Extract the [x, y] coordinate from the center of the cell holding the provided text.  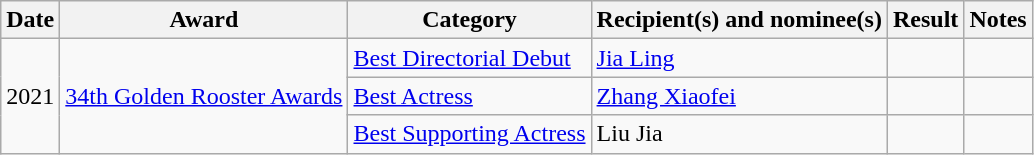
Category [470, 20]
Zhang Xiaofei [739, 96]
Best Directorial Debut [470, 58]
2021 [30, 96]
Jia Ling [739, 58]
Award [204, 20]
Recipient(s) and nominee(s) [739, 20]
34th Golden Rooster Awards [204, 96]
Notes [998, 20]
Result [925, 20]
Best Actress [470, 96]
Date [30, 20]
Liu Jia [739, 134]
Best Supporting Actress [470, 134]
